Return (x, y) of the center of cell containing provided text 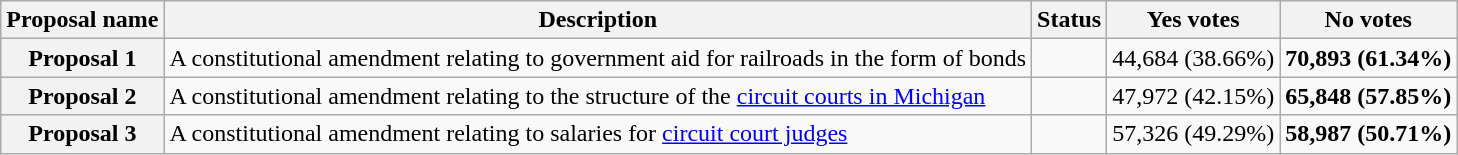
47,972 (42.15%) (1194, 96)
Status (1070, 20)
Proposal 2 (82, 96)
Proposal 1 (82, 58)
Yes votes (1194, 20)
70,893 (61.34%) (1368, 58)
65,848 (57.85%) (1368, 96)
44,684 (38.66%) (1194, 58)
A constitutional amendment relating to salaries for circuit court judges (598, 134)
Proposal name (82, 20)
No votes (1368, 20)
Description (598, 20)
A constitutional amendment relating to government aid for railroads in the form of bonds (598, 58)
A constitutional amendment relating to the structure of the circuit courts in Michigan (598, 96)
57,326 (49.29%) (1194, 134)
Proposal 3 (82, 134)
58,987 (50.71%) (1368, 134)
